Return the (X, Y) coordinate for the center point of the cell that contains the specified text.  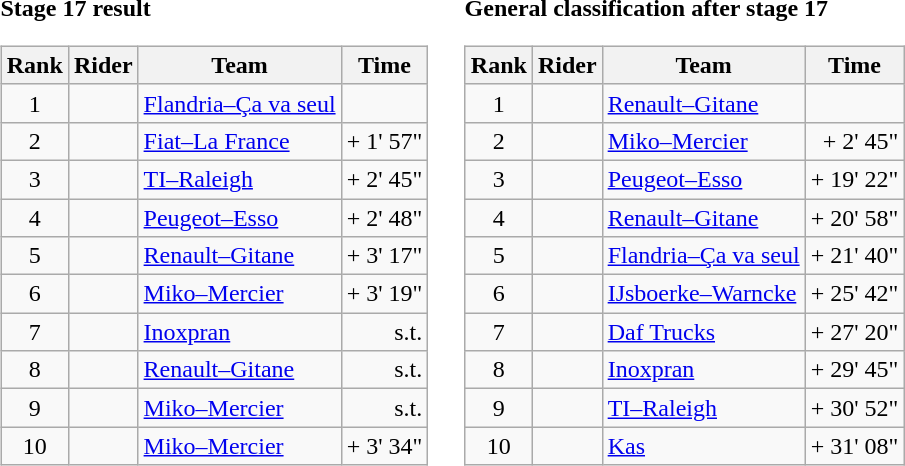
+ 29' 45" (854, 370)
IJsboerke–Warncke (704, 294)
+ 2' 48" (384, 217)
+ 21' 40" (854, 256)
Fiat–La France (240, 141)
+ 1' 57" (384, 141)
+ 31' 08" (854, 446)
+ 25' 42" (854, 294)
+ 27' 20" (854, 332)
Kas (704, 446)
+ 20' 58" (854, 217)
+ 19' 22" (854, 179)
+ 3' 34" (384, 446)
+ 3' 17" (384, 256)
+ 30' 52" (854, 408)
+ 3' 19" (384, 294)
Daf Trucks (704, 332)
